Scan for the cell matching the given text and deliver its (X, Y) coordinate at center. 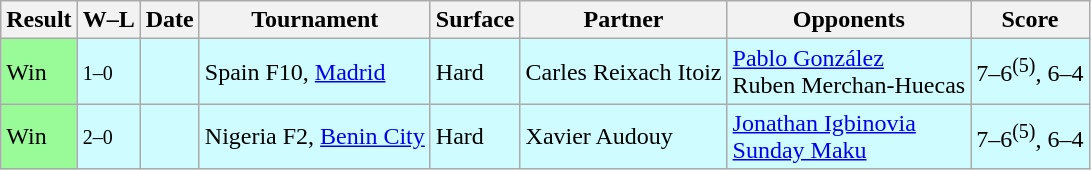
Pablo González Ruben Merchan-Huecas (849, 72)
Carles Reixach Itoiz (624, 72)
W–L (108, 20)
Xavier Audouy (624, 136)
Opponents (849, 20)
Jonathan Igbinovia Sunday Maku (849, 136)
1–0 (108, 72)
Spain F10, Madrid (314, 72)
Nigeria F2, Benin City (314, 136)
Tournament (314, 20)
Surface (475, 20)
Date (170, 20)
Result (39, 20)
Score (1030, 20)
2–0 (108, 136)
Partner (624, 20)
